Identify which cell holds the provided text, then report its (X, Y) central coordinate. 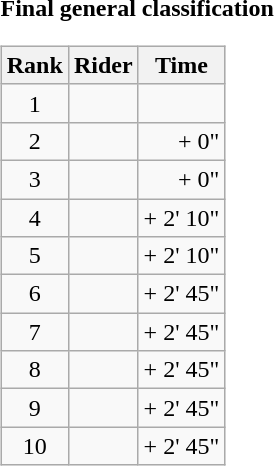
Rider (103, 65)
1 (34, 103)
4 (34, 217)
5 (34, 256)
Time (182, 65)
2 (34, 141)
3 (34, 179)
Rank (34, 65)
7 (34, 332)
9 (34, 408)
8 (34, 370)
6 (34, 294)
10 (34, 446)
